For the text-containing cell, return its midpoint in (X, Y) coordinate format. 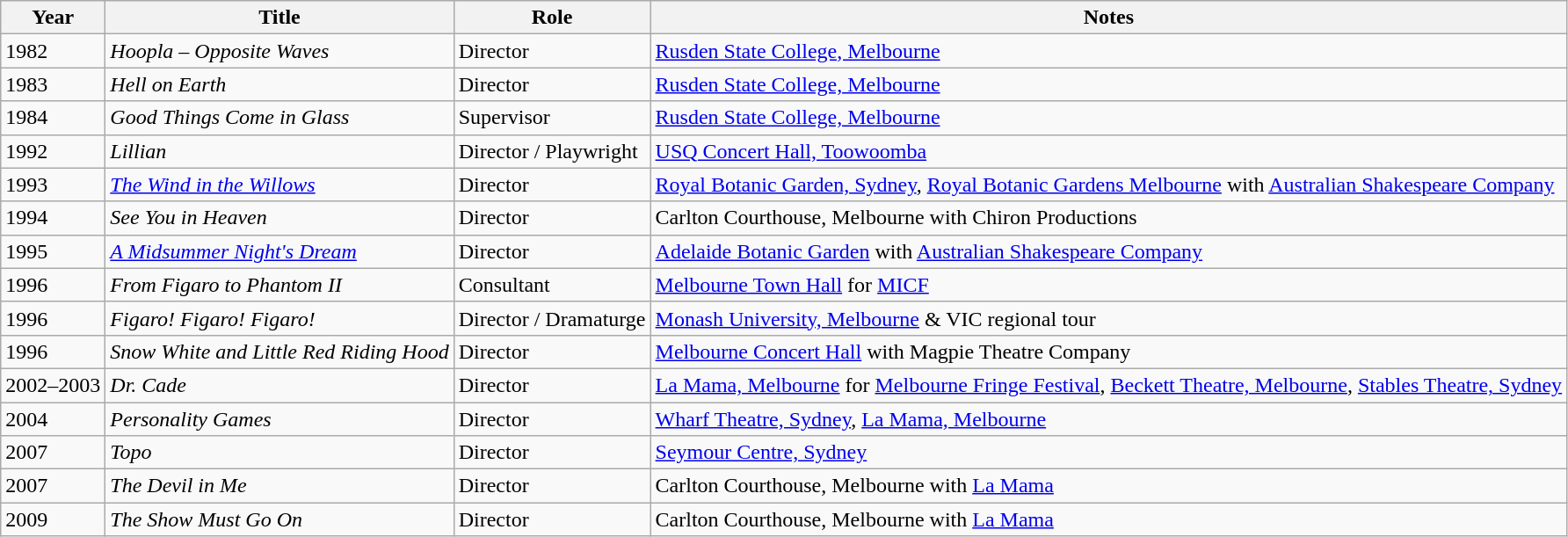
2009 (53, 519)
Monash University, Melbourne & VIC regional tour (1109, 318)
Dr. Cade (279, 385)
1992 (53, 151)
Hell on Earth (279, 84)
Seymour Centre, Sydney (1109, 453)
Melbourne Concert Hall with Magpie Theatre Company (1109, 352)
Wharf Theatre, Sydney, La Mama, Melbourne (1109, 419)
Figaro! Figaro! Figaro! (279, 318)
Year (53, 18)
1984 (53, 118)
Lillian (279, 151)
Royal Botanic Garden, Sydney, Royal Botanic Gardens Melbourne with Australian Shakespeare Company (1109, 185)
1993 (53, 185)
2002–2003 (53, 385)
The Devil in Me (279, 486)
1994 (53, 218)
Role (552, 18)
USQ Concert Hall, Toowoomba (1109, 151)
A Midsummer Night's Dream (279, 251)
Adelaide Botanic Garden with Australian Shakespeare Company (1109, 251)
Personality Games (279, 419)
Hoopla – Opposite Waves (279, 51)
1982 (53, 51)
Consultant (552, 285)
Carlton Courthouse, Melbourne with Chiron Productions (1109, 218)
Good Things Come in Glass (279, 118)
The Show Must Go On (279, 519)
Melbourne Town Hall for MICF (1109, 285)
Director / Playwright (552, 151)
The Wind in the Willows (279, 185)
See You in Heaven (279, 218)
1995 (53, 251)
Title (279, 18)
From Figaro to Phantom II (279, 285)
Topo (279, 453)
Snow White and Little Red Riding Hood (279, 352)
1983 (53, 84)
Notes (1109, 18)
Supervisor (552, 118)
2004 (53, 419)
La Mama, Melbourne for Melbourne Fringe Festival, Beckett Theatre, Melbourne, Stables Theatre, Sydney (1109, 385)
Director / Dramaturge (552, 318)
